Output the (x, y) coordinate of the center of the cell containing the given text.  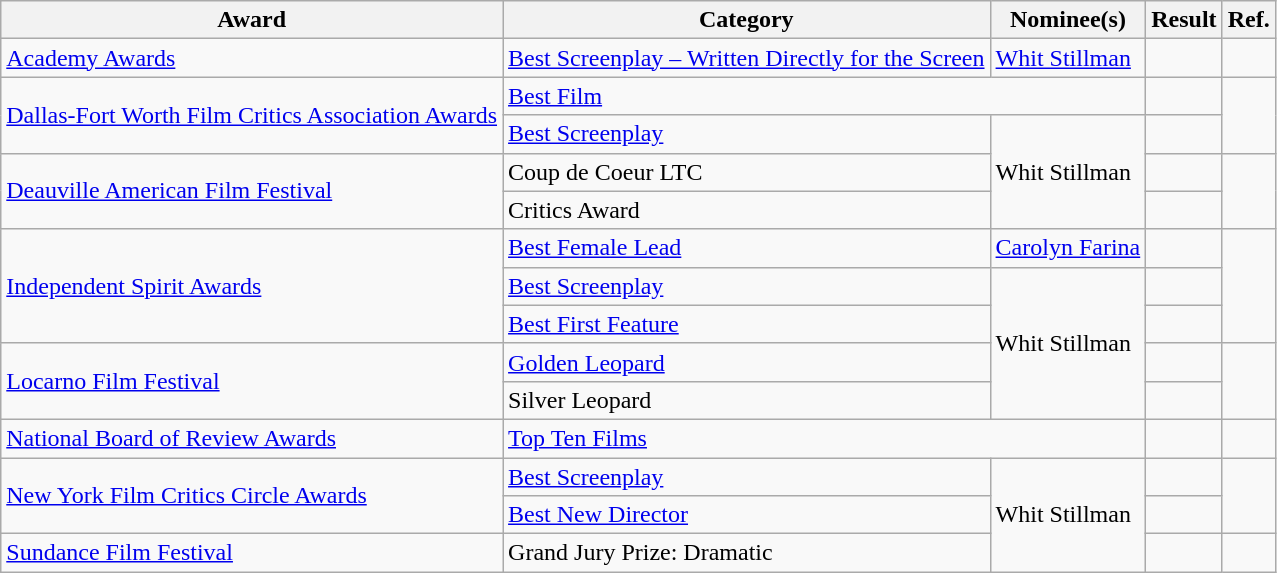
Top Ten Films (824, 438)
Independent Spirit Awards (252, 286)
Dallas-Fort Worth Film Critics Association Awards (252, 115)
Locarno Film Festival (252, 381)
Best New Director (747, 515)
Academy Awards (252, 58)
Silver Leopard (747, 400)
Best Female Lead (747, 248)
Nominee(s) (1068, 20)
Sundance Film Festival (252, 553)
Critics Award (747, 210)
Golden Leopard (747, 362)
National Board of Review Awards (252, 438)
Grand Jury Prize: Dramatic (747, 553)
Result (1184, 20)
Best Film (824, 96)
Category (747, 20)
Deauville American Film Festival (252, 191)
Carolyn Farina (1068, 248)
Best Screenplay – Written Directly for the Screen (747, 58)
Coup de Coeur LTC (747, 172)
New York Film Critics Circle Awards (252, 496)
Award (252, 20)
Best First Feature (747, 324)
Ref. (1248, 20)
